Return the (X, Y) coordinate for the center point of the cell that contains the specified text.  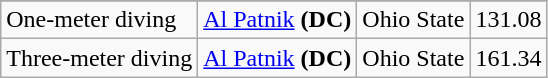
131.08 (508, 20)
161.34 (508, 58)
One-meter diving (100, 20)
Three-meter diving (100, 58)
